Determine the [x, y] coordinate at the center of the cell enclosing the given text.  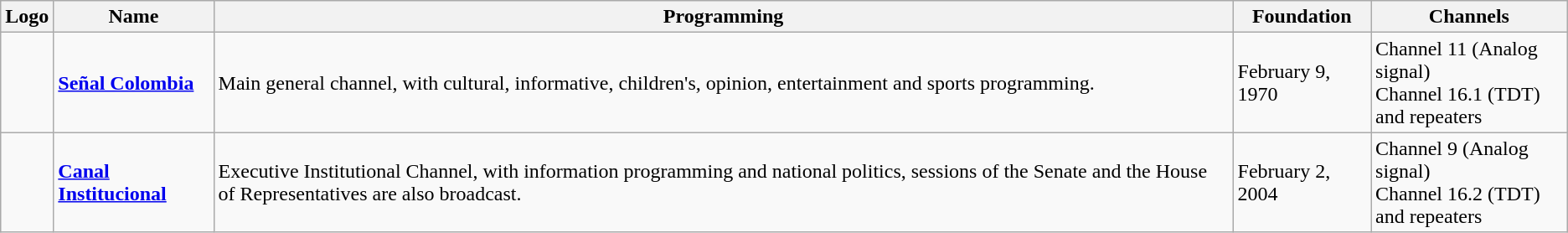
Channel 9 (Analog signal)Channel 16.2 (TDT)and repeaters [1469, 183]
Name [134, 17]
Señal Colombia [134, 82]
Logo [27, 17]
Foundation [1302, 17]
February 2, 2004 [1302, 183]
Main general channel, with cultural, informative, children's, opinion, entertainment and sports programming. [724, 82]
Channels [1469, 17]
Canal Institucional [134, 183]
Channel 11 (Analog signal)Channel 16.1 (TDT)and repeaters [1469, 82]
February 9, 1970 [1302, 82]
Programming [724, 17]
